Detect which cell encompasses the target text, then output its (X, Y) center coordinate. 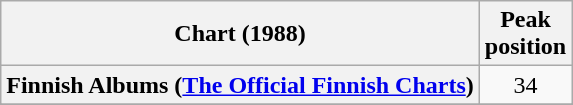
34 (525, 85)
Finnish Albums (The Official Finnish Charts) (240, 85)
Chart (1988) (240, 34)
Peakposition (525, 34)
